Capture the cell that displays the provided text and extract its [X, Y] central coordinate. 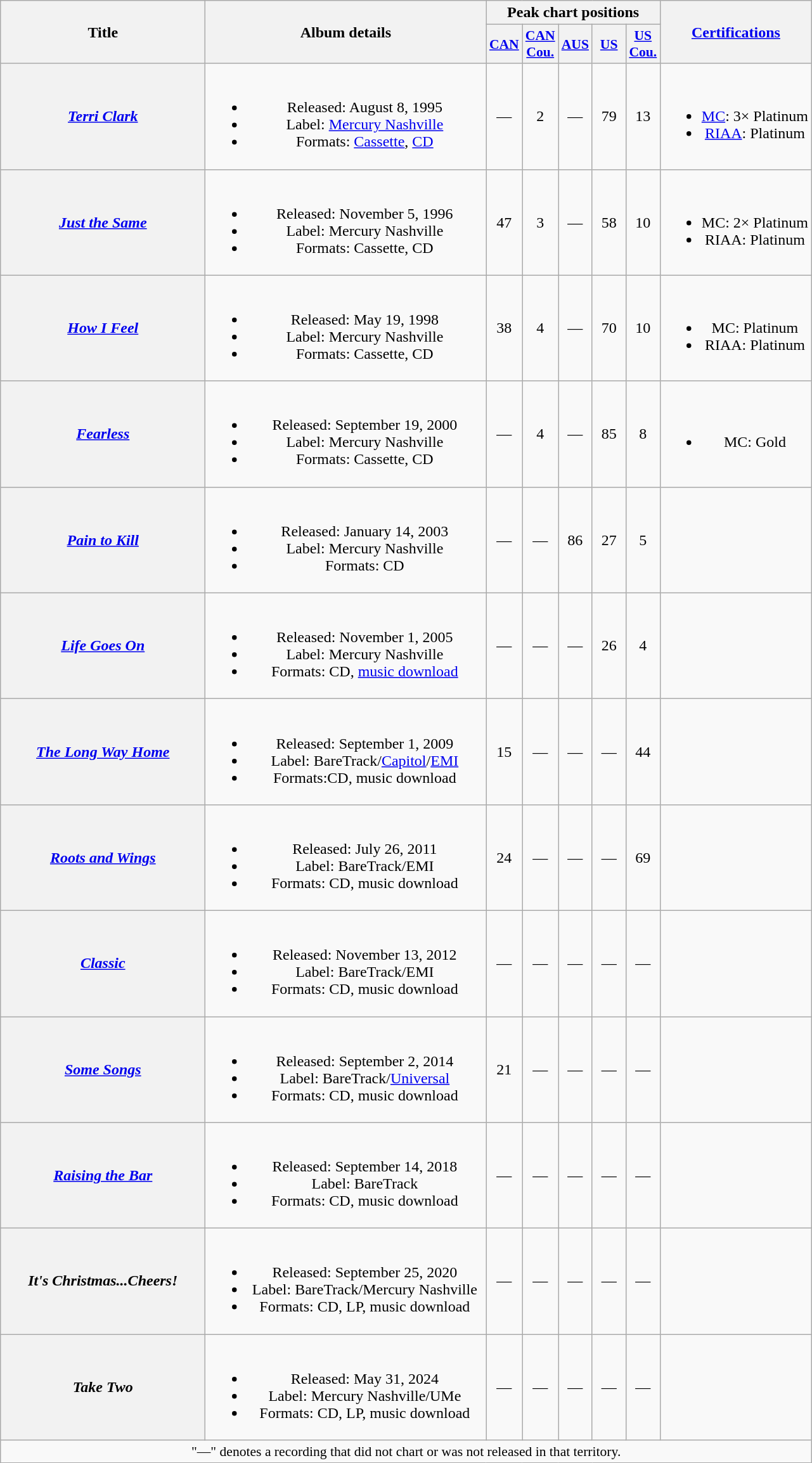
Raising the Bar [103, 1175]
2 [540, 117]
Released: November 13, 2012Label: BareTrack/EMIFormats: CD, music download [346, 964]
AUS [576, 44]
Fearless [103, 434]
Released: May 19, 1998Label: Mercury NashvilleFormats: Cassette, CD [346, 328]
Title [103, 32]
It's Christmas...Cheers! [103, 1282]
Released: September 25, 2020Label: BareTrack/Mercury NashvilleFormats: CD, LP, music download [346, 1282]
MC: 3× PlatinumRIAA: Platinum [735, 117]
69 [643, 857]
Released: July 26, 2011Label: BareTrack/EMIFormats: CD, music download [346, 857]
MC: 2× PlatinumRIAA: Platinum [735, 222]
Take Two [103, 1387]
US [609, 44]
Peak chart positions [573, 13]
26 [609, 645]
3 [540, 222]
21 [505, 1070]
Just the Same [103, 222]
"—" denotes a recording that did not chart or was not released in that territory. [406, 1452]
CAN [505, 44]
CANCou. [540, 44]
How I Feel [103, 328]
85 [609, 434]
MC: PlatinumRIAA: Platinum [735, 328]
Released: May 31, 2024Label: Mercury Nashville/UMeFormats: CD, LP, music download [346, 1387]
Released: November 1, 2005Label: Mercury NashvilleFormats: CD, music download [346, 645]
USCou. [643, 44]
24 [505, 857]
70 [609, 328]
Pain to Kill [103, 540]
Life Goes On [103, 645]
Album details [346, 32]
8 [643, 434]
47 [505, 222]
Released: September 19, 2000Label: Mercury NashvilleFormats: Cassette, CD [346, 434]
Released: November 5, 1996Label: Mercury NashvilleFormats: Cassette, CD [346, 222]
58 [609, 222]
Classic [103, 964]
15 [505, 752]
Released: August 8, 1995Label: Mercury NashvilleFormats: Cassette, CD [346, 117]
44 [643, 752]
Released: September 14, 2018Label: BareTrackFormats: CD, music download [346, 1175]
13 [643, 117]
27 [609, 540]
5 [643, 540]
Some Songs [103, 1070]
Terri Clark [103, 117]
Released: September 2, 2014Label: BareTrack/UniversalFormats: CD, music download [346, 1070]
38 [505, 328]
Released: January 14, 2003Label: Mercury NashvilleFormats: CD [346, 540]
The Long Way Home [103, 752]
Certifications [735, 32]
Roots and Wings [103, 857]
79 [609, 117]
MC: Gold [735, 434]
86 [576, 540]
Released: September 1, 2009Label: BareTrack/Capitol/EMIFormats:CD, music download [346, 752]
